From the cell containing the given text, extract its center point as (X, Y) coordinate. 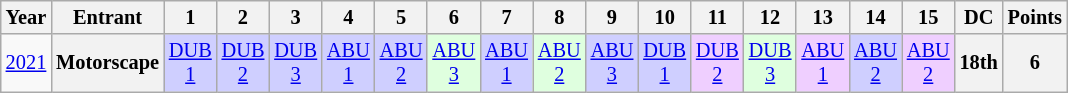
7 (506, 17)
18th (979, 63)
12 (770, 17)
Entrant (108, 17)
14 (876, 17)
9 (612, 17)
4 (348, 17)
10 (664, 17)
2021 (26, 63)
1 (190, 17)
8 (560, 17)
Points (1035, 17)
11 (718, 17)
2 (244, 17)
DC (979, 17)
5 (402, 17)
15 (928, 17)
13 (822, 17)
Year (26, 17)
3 (296, 17)
Motorscape (108, 63)
